Output the [X, Y] coordinate of the center of the cell containing the given text.  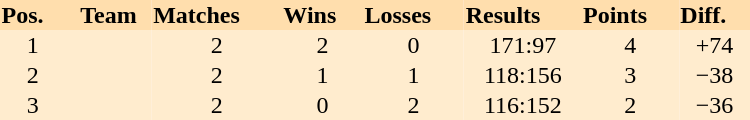
171:97 [522, 45]
Pos. [32, 15]
Results [522, 15]
118:156 [522, 75]
−38 [714, 75]
+74 [714, 45]
Points [630, 15]
−36 [714, 105]
Diff. [714, 15]
Team [108, 15]
Losses [414, 15]
4 [630, 45]
116:152 [522, 105]
Matches [217, 15]
Wins [322, 15]
